From the cell containing the given text, extract its center point as [X, Y] coordinate. 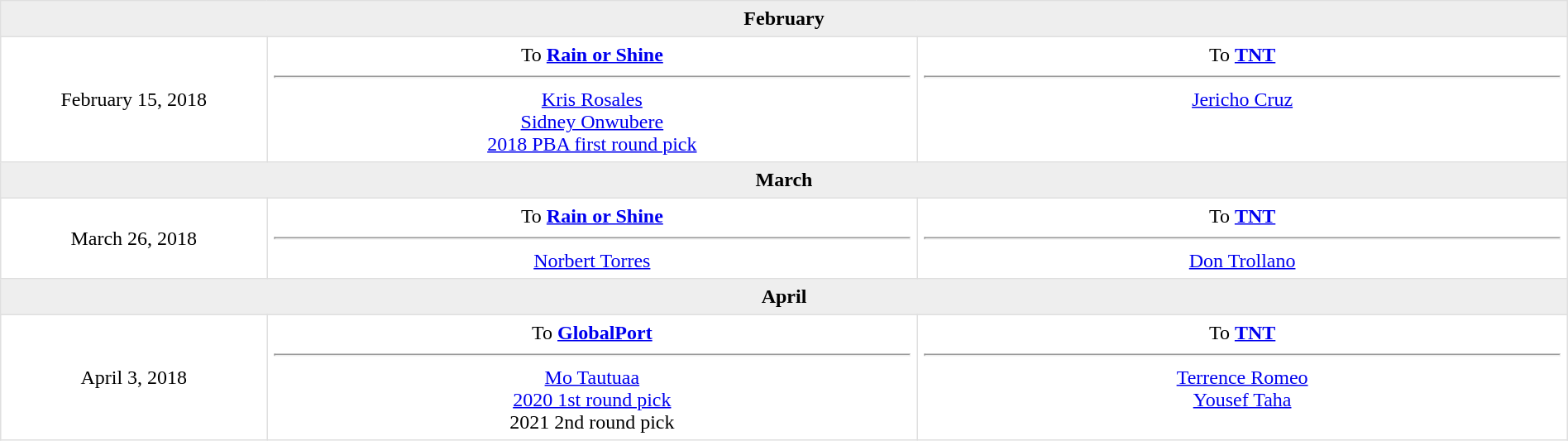
To Rain or ShineNorbert Torres [592, 238]
February [784, 19]
March [784, 180]
To TNTDon Trollano [1242, 238]
To GlobalPortMo Tautuaa2020 1st round pick2021 2nd round pick [592, 377]
April [784, 297]
To Rain or ShineKris RosalesSidney Onwubere2018 PBA first round pick [592, 99]
February 15, 2018 [134, 99]
To TNTTerrence RomeoYousef Taha [1242, 377]
April 3, 2018 [134, 377]
March 26, 2018 [134, 238]
To TNTJericho Cruz [1242, 99]
